Return (x, y) of the center of cell containing provided text 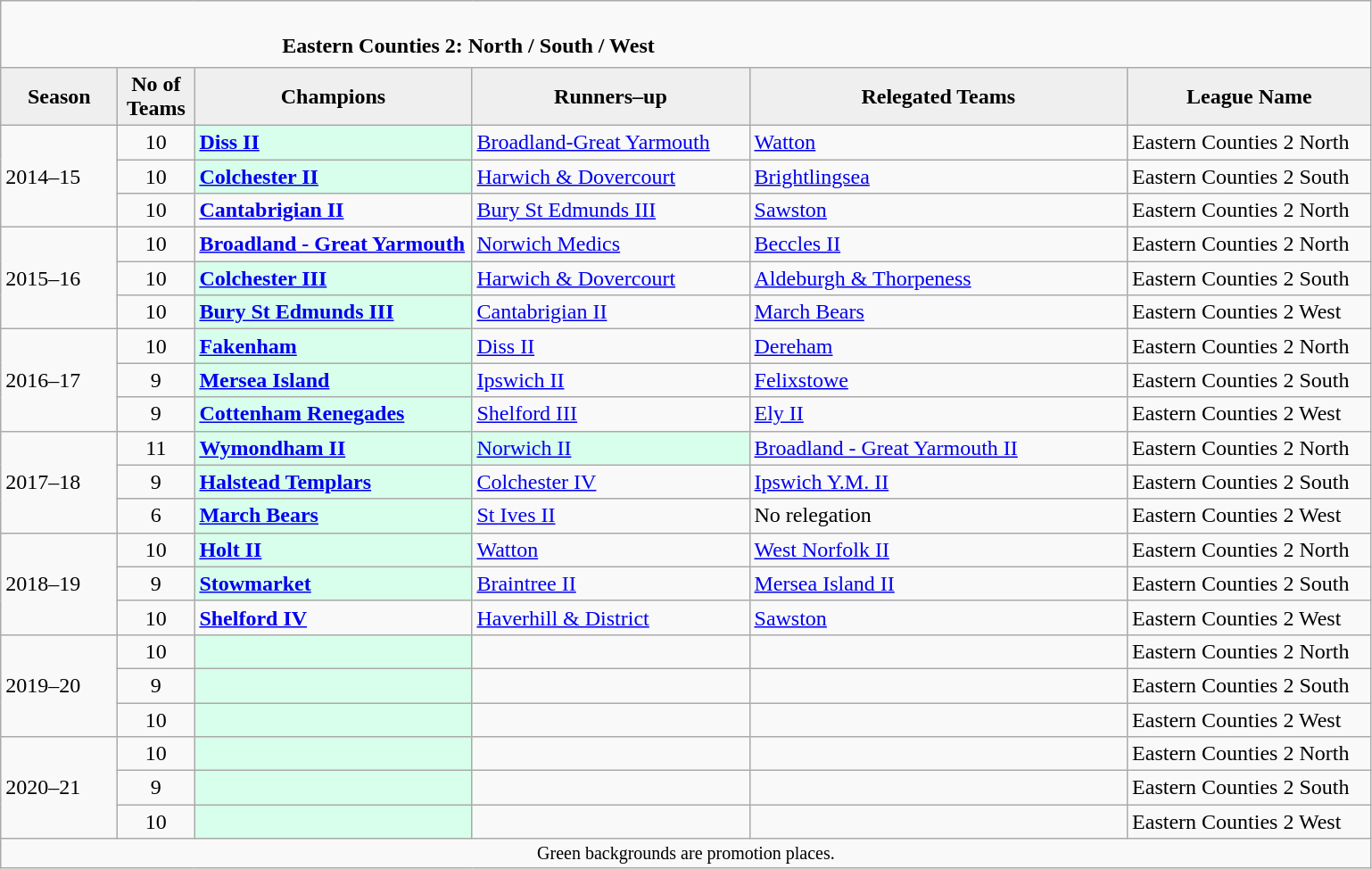
Halstead Templars (334, 482)
Season (59, 96)
Ipswich Y.M. II (938, 482)
No of Teams (156, 96)
Colchester IV (610, 482)
Runners–up (610, 96)
Colchester II (334, 176)
Ipswich II (610, 380)
Braintree II (610, 583)
Ely II (938, 414)
Brightlingsea (938, 176)
Shelford III (610, 414)
Norwich Medics (610, 244)
2016–17 (59, 380)
Broadland-Great Yarmouth (610, 142)
Relegated Teams (938, 96)
Fakenham (334, 346)
Mersea Island (334, 380)
Champions (334, 96)
6 (156, 516)
2017–18 (59, 482)
Shelford IV (334, 617)
West Norfolk II (938, 550)
2015–16 (59, 278)
Stowmarket (334, 583)
Broadland - Great Yarmouth II (938, 448)
Cottenham Renegades (334, 414)
2018–19 (59, 583)
2019–20 (59, 685)
No relegation (938, 516)
2014–15 (59, 176)
Holt II (334, 550)
Beccles II (938, 244)
Felixstowe (938, 380)
Wymondham II (334, 448)
Norwich II (610, 448)
2020–21 (59, 788)
Dereham (938, 346)
11 (156, 448)
Broadland - Great Yarmouth (334, 244)
Aldeburgh & Thorpeness (938, 278)
Mersea Island II (938, 583)
Green backgrounds are promotion places. (686, 853)
St Ives II (610, 516)
League Name (1250, 96)
Haverhill & District (610, 617)
Colchester III (334, 278)
